Scan for the cell matching the given text and deliver its [X, Y] coordinate at center. 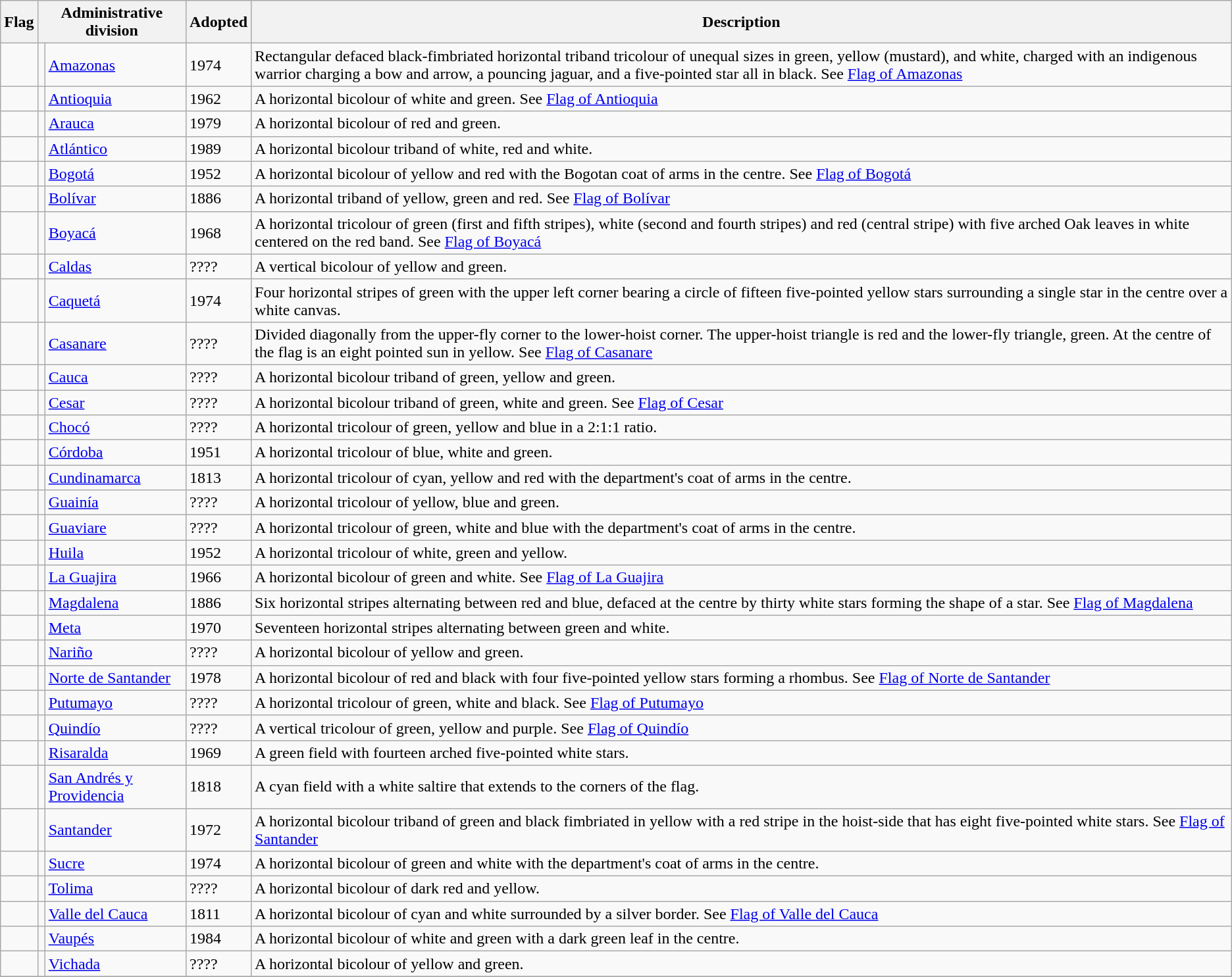
1818 [218, 787]
Cauca [115, 377]
Vaupés [115, 939]
Bolívar [115, 199]
San Andrés y Providencia [115, 787]
1966 [218, 578]
A cyan field with a white saltire that extends to the corners of the flag. [742, 787]
Risaralda [115, 753]
A horizontal bicolour of yellow and red with the Bogotan coat of arms in the centre. See Flag of Bogotá [742, 174]
Arauca [115, 124]
A horizontal bicolour triband of green, white and green. See Flag of Cesar [742, 402]
1972 [218, 829]
Quindío [115, 728]
A horizontal tricolour of green, yellow and blue in a 2:1:1 ratio. [742, 428]
Valle del Cauca [115, 914]
1951 [218, 453]
A horizontal tricolour of white, green and yellow. [742, 553]
Chocó [115, 428]
Guaviare [115, 528]
1962 [218, 99]
Cesar [115, 402]
Bogotá [115, 174]
1811 [218, 914]
Adopted [218, 22]
A horizontal bicolour of red and green. [742, 124]
Sucre [115, 864]
Administrative division [112, 22]
A horizontal tricolour of green, white and blue with the department's coat of arms in the centre. [742, 528]
Atlántico [115, 149]
A horizontal tricolour of blue, white and green. [742, 453]
1978 [218, 678]
1984 [218, 939]
1813 [218, 478]
Cundinamarca [115, 478]
A vertical bicolour of yellow and green. [742, 266]
1969 [218, 753]
Meta [115, 628]
A horizontal bicolour of cyan and white surrounded by a silver border. See Flag of Valle del Cauca [742, 914]
Antioquia [115, 99]
A horizontal tricolour of cyan, yellow and red with the department's coat of arms in the centre. [742, 478]
Guainía [115, 503]
Flag [19, 22]
La Guajira [115, 578]
Amazonas [115, 64]
A horizontal tricolour of yellow, blue and green. [742, 503]
A vertical tricolour of green, yellow and purple. See Flag of Quindío [742, 728]
1970 [218, 628]
Vichada [115, 964]
Santander [115, 829]
Magdalena [115, 603]
1989 [218, 149]
Caquetá [115, 300]
1979 [218, 124]
A horizontal bicolour of dark red and yellow. [742, 889]
Norte de Santander [115, 678]
1968 [218, 233]
Boyacá [115, 233]
A horizontal bicolour triband of green, yellow and green. [742, 377]
A green field with fourteen arched five-pointed white stars. [742, 753]
Huila [115, 553]
A horizontal bicolour of white and green. See Flag of Antioquia [742, 99]
Casanare [115, 343]
Córdoba [115, 453]
A horizontal bicolour of green and white with the department's coat of arms in the centre. [742, 864]
A horizontal tricolour of green, white and black. See Flag of Putumayo [742, 703]
Caldas [115, 266]
A horizontal bicolour of red and black with four five-pointed yellow stars forming a rhombus. See Flag of Norte de Santander [742, 678]
A horizontal bicolour of white and green with a dark green leaf in the centre. [742, 939]
Putumayo [115, 703]
A horizontal triband of yellow, green and red. See Flag of Bolívar [742, 199]
Nariño [115, 653]
Seventeen horizontal stripes alternating between green and white. [742, 628]
A horizontal bicolour of green and white. See Flag of La Guajira [742, 578]
Description [742, 22]
A horizontal bicolour triband of white, red and white. [742, 149]
Tolima [115, 889]
